Find where the given text appears and provide that cell's center as (X, Y) coordinate. 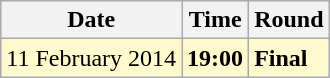
Round (289, 20)
11 February 2014 (92, 58)
Date (92, 20)
Time (216, 20)
19:00 (216, 58)
Final (289, 58)
